For the text-containing cell, return its midpoint in (x, y) coordinate format. 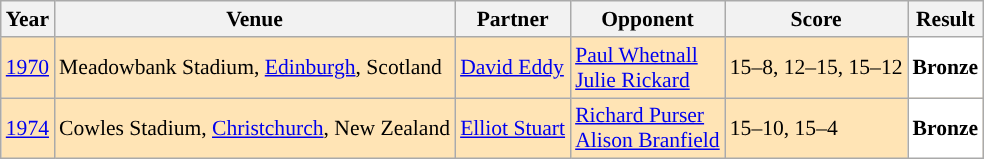
15–10, 15–4 (816, 128)
Cowles Stadium, Christchurch, New Zealand (254, 128)
1974 (28, 128)
Result (946, 19)
1970 (28, 68)
Elliot Stuart (512, 128)
Year (28, 19)
15–8, 12–15, 15–12 (816, 68)
Paul Whetnall Julie Rickard (648, 68)
Opponent (648, 19)
Meadowbank Stadium, Edinburgh, Scotland (254, 68)
Venue (254, 19)
David Eddy (512, 68)
Score (816, 19)
Partner (512, 19)
Richard Purser Alison Branfield (648, 128)
